Locate the cell with the specified text and output its (X, Y) center coordinate. 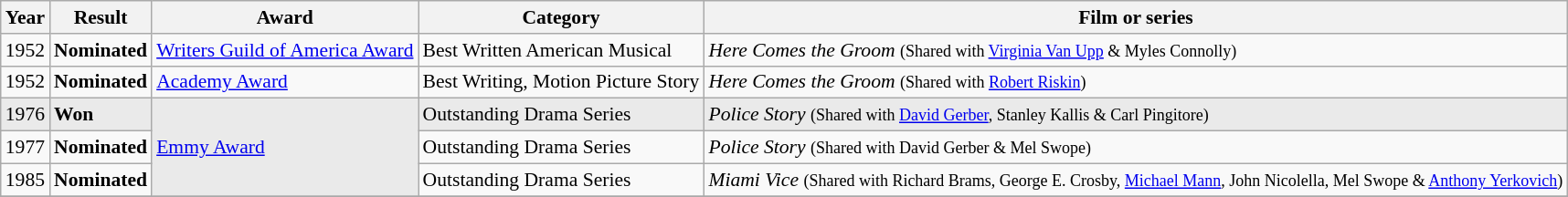
Best Written American Musical (561, 50)
Academy Award (285, 82)
Writers Guild of America Award (285, 50)
Miami Vice (Shared with Richard Brams, George E. Crosby, Michael Mann, John Nicolella, Mel Swope & Anthony Yerkovich) (1135, 180)
Award (285, 17)
Here Comes the Groom (Shared with Robert Riskin) (1135, 82)
1977 (26, 148)
Year (26, 17)
Police Story (Shared with David Gerber, Stanley Kallis & Carl Pingitore) (1135, 115)
1985 (26, 180)
Film or series (1135, 17)
1976 (26, 115)
Result (101, 17)
Police Story (Shared with David Gerber & Mel Swope) (1135, 148)
Category (561, 17)
Emmy Award (285, 148)
Here Comes the Groom (Shared with Virginia Van Upp & Myles Connolly) (1135, 50)
Won (101, 115)
Best Writing, Motion Picture Story (561, 82)
